Detect which cell encompasses the target text, then output its (x, y) center coordinate. 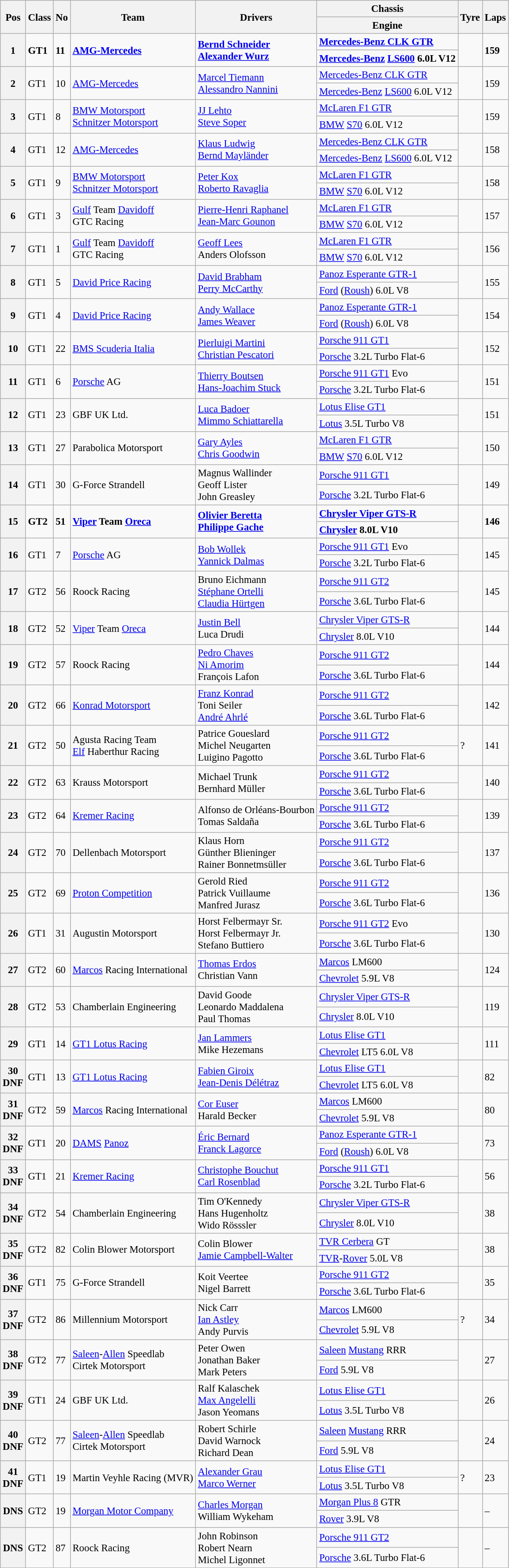
David Brabham Perry McCarthy (256, 282)
Peter Kox Roberto Ravaglia (256, 183)
Tim O'Kennedy Hans Hugenholtz Wido Rösssler (256, 1213)
17 (13, 592)
Gary Ayles Chris Goodwin (256, 448)
150 (496, 448)
37DNF (13, 1320)
DAMS Panoz (133, 1143)
31DNF (13, 1109)
142 (496, 706)
Gerold Ried Patrick Vuillaume Manfred Jurasz (256, 893)
Agusta Racing Team Elf Haberthur Racing (133, 746)
140 (496, 782)
Chassis (387, 9)
16 (13, 555)
Cor Euser Harald Becker (256, 1109)
34 (496, 1320)
Nick Carr Ian Astley Andy Purvis (256, 1320)
Olivier Beretta Philippe Gache (256, 521)
JJ Lehto Steve Soper (256, 116)
54 (62, 1213)
156 (496, 249)
30 (62, 485)
63 (62, 782)
Laps (496, 17)
Horst Felbermayr Sr. Horst Felbermayr Jr. Stefano Buttiero (256, 933)
86 (62, 1320)
Engine (387, 26)
Team (133, 17)
25 (13, 893)
David Goode Leonardo Maddalena Paul Thomas (256, 1007)
152 (496, 348)
Proton Competition (133, 893)
15 (13, 521)
75 (62, 1283)
66 (62, 706)
149 (496, 485)
Pierluigi Martini Christian Pescatori (256, 348)
Parabolica Motorsport (133, 448)
36DNF (13, 1283)
146 (496, 521)
Konrad Motorsport (133, 706)
141 (496, 746)
124 (496, 970)
Christophe Bouchut Carl Rosenblad (256, 1176)
Colin Blower Jamie Campbell-Walter (256, 1250)
53 (62, 1007)
59 (62, 1109)
Augustin Motorsport (133, 933)
38DNF (13, 1360)
Robert Schirle David Warnock Richard Dean (256, 1441)
35 (496, 1283)
Martin Veyhle Racing (MVR) (133, 1477)
Andy Wallace James Weaver (256, 316)
40DNF (13, 1441)
80 (496, 1109)
Pos (13, 17)
Luca Badoer Mimmo Schiattarella (256, 414)
57 (62, 665)
2 (13, 83)
111 (496, 1043)
52 (62, 628)
136 (496, 893)
Tyre (470, 17)
Alfonso de Orléans-Bourbon Tomas Saldaña (256, 816)
Krauss Motorsport (133, 782)
Charles Morgan William Wykeham (256, 1511)
41DNF (13, 1477)
Peter Owen Jonathan Baker Mark Peters (256, 1360)
Drivers (256, 17)
Rover 3.9L V8 (387, 1519)
28 (13, 1007)
TVR Cerbera GT (387, 1242)
Éric Bernard Franck Lagorce (256, 1143)
Alexander Grau Marco Werner (256, 1477)
32DNF (13, 1143)
BMS Scuderia Italia (133, 348)
John Robinson Robert Nearn Michel Ligonnet (256, 1548)
Michael Trunk Bernhard Müller (256, 782)
Geoff Lees Anders Olofsson (256, 249)
Bruno Eichmann Stéphane Ortelli Claudia Hürtgen (256, 592)
TVR-Rover 5.0L V8 (387, 1258)
29 (13, 1043)
No (62, 17)
73 (496, 1143)
119 (496, 1007)
Klaus Horn Günther Blieninger Rainer Bonnetmsüller (256, 852)
Colin Blower Motorsport (133, 1250)
Magnus Wallinder Geoff Lister John Greasley (256, 485)
Thomas Erdos Christian Vann (256, 970)
64 (62, 816)
Justin Bell Luca Drudi (256, 628)
39DNF (13, 1400)
Ralf Kalaschek Max Angelelli Jason Yeomans (256, 1400)
50 (62, 746)
Jan Lammers Mike Hezemans (256, 1043)
Porsche 911 GT2 Evo (387, 923)
Franz Konrad Toni Seiler André Ahrlé (256, 706)
87 (62, 1548)
Marcel Tiemann Alessandro Nannini (256, 83)
34DNF (13, 1213)
Koit Veertee Nigel Barrett (256, 1283)
137 (496, 852)
60 (62, 970)
139 (496, 816)
69 (62, 893)
70 (62, 852)
30DNF (13, 1077)
155 (496, 282)
Klaus Ludwig Bernd Mayländer (256, 150)
154 (496, 316)
Bob Wollek Yannick Dalmas (256, 555)
Fabien Giroix Jean-Denis Délétraz (256, 1077)
130 (496, 933)
33DNF (13, 1176)
Morgan Motor Company (133, 1511)
Morgan Plus 8 GTR (387, 1502)
Dellenbach Motorsport (133, 852)
Pedro Chaves Ni Amorim François Lafon (256, 665)
Millennium Motorsport (133, 1320)
Pierre-Henri Raphanel Jean-Marc Gounon (256, 216)
Thierry Boutsen Hans-Joachim Stuck (256, 382)
31 (62, 933)
157 (496, 216)
18 (13, 628)
Class (40, 17)
Patrice Goueslard Michel Neugarten Luigino Pagotto (256, 746)
35DNF (13, 1250)
51 (62, 521)
Bernd Schneider Alexander Wurz (256, 50)
